For the text-containing cell, return its midpoint in [x, y] coordinate format. 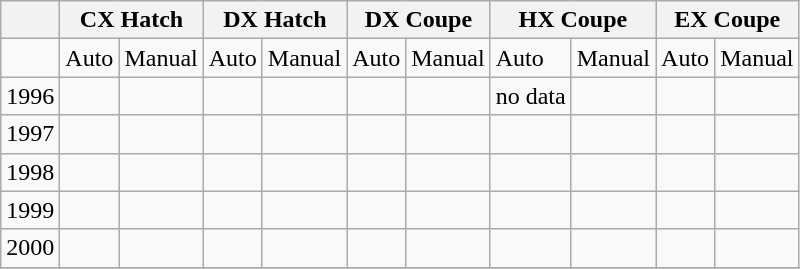
no data [530, 96]
1999 [30, 210]
EX Coupe [728, 20]
DX Hatch [274, 20]
1997 [30, 134]
1998 [30, 172]
HX Coupe [572, 20]
1996 [30, 96]
CX Hatch [132, 20]
2000 [30, 248]
DX Coupe [418, 20]
